Pinpoint the cell where the given text exists, returning its [X, Y] midpoint coordinate. 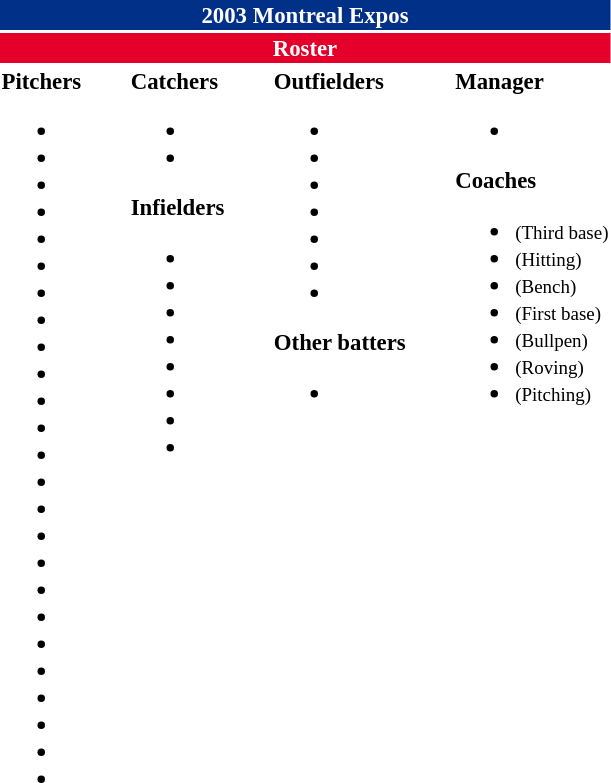
2003 Montreal Expos [305, 15]
Roster [305, 48]
